Return the [x, y] coordinate for the center point of the cell that contains the specified text.  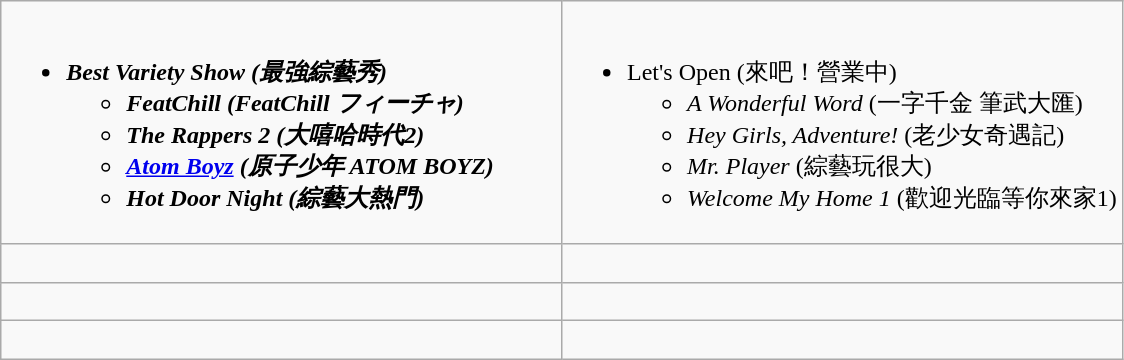
Let's Open (來吧！營業中)A Wonderful Word (一字千金 筆武大匯)Hey Girls, Adventure! (老少女奇遇記)Mr. Player (綜藝玩很大)Welcome My Home 1 (歡迎光臨等你來家1) [842, 123]
Best Variety Show (最強綜藝秀)FeatChill (FeatChill フィーチャ)The Rappers 2 (大嘻哈時代2)Atom Boyz (原子少年 ATOM BOYZ)Hot Door Night (綜藝大熱門) [282, 123]
